For the text-containing cell, return its midpoint in [x, y] coordinate format. 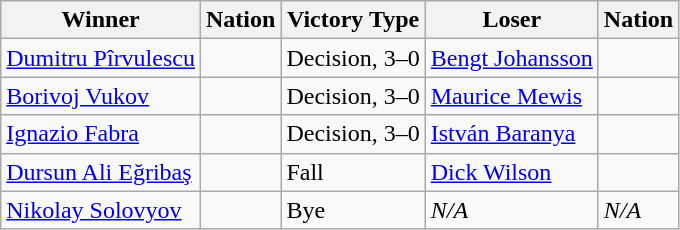
Dursun Ali Eğribaş [101, 172]
Victory Type [353, 20]
Bengt Johansson [512, 58]
Winner [101, 20]
Loser [512, 20]
Bye [353, 210]
Fall [353, 172]
Ignazio Fabra [101, 134]
Dick Wilson [512, 172]
Borivoj Vukov [101, 96]
Dumitru Pîrvulescu [101, 58]
Maurice Mewis [512, 96]
Nikolay Solovyov [101, 210]
István Baranya [512, 134]
